Identify which cell holds the provided text, then report its (X, Y) central coordinate. 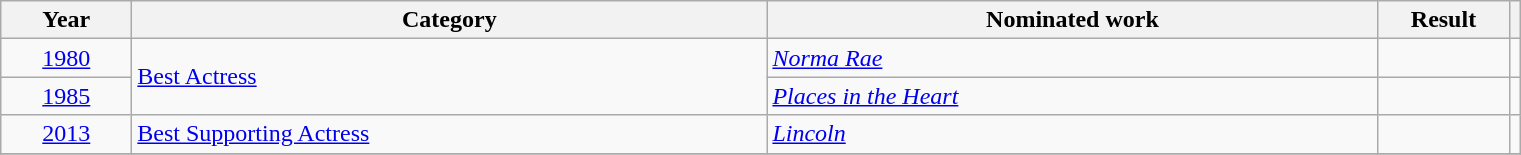
Best Supporting Actress (450, 134)
1985 (66, 96)
Norma Rae (1072, 58)
Nominated work (1072, 20)
Category (450, 20)
Year (66, 20)
Lincoln (1072, 134)
Best Actress (450, 77)
2013 (66, 134)
Places in the Heart (1072, 96)
1980 (66, 58)
Result (1444, 20)
